Identify which cell holds the provided text, then report its [x, y] central coordinate. 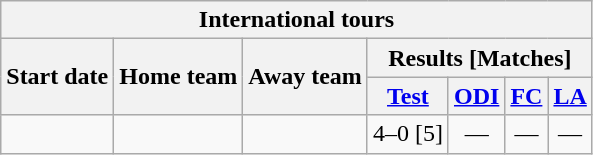
Results [Matches] [480, 58]
International tours [297, 20]
4–0 [5] [408, 134]
Home team [178, 77]
Start date [58, 77]
FC [526, 96]
ODI [476, 96]
Away team [306, 77]
Test [408, 96]
LA [570, 96]
